Identify which cell holds the provided text, then report its [X, Y] central coordinate. 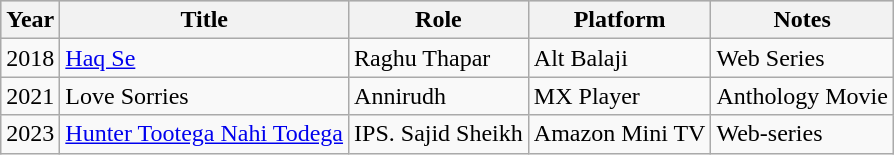
2021 [30, 96]
Haq Se [204, 58]
Anthology Movie [802, 96]
Notes [802, 20]
Hunter Tootega Nahi Todega [204, 134]
Title [204, 20]
Alt Balaji [620, 58]
Year [30, 20]
Amazon Mini TV [620, 134]
Annirudh [439, 96]
Raghu Thapar [439, 58]
Web Series [802, 58]
2023 [30, 134]
Role [439, 20]
2018 [30, 58]
MX Player [620, 96]
Web-series [802, 134]
Love Sorries [204, 96]
IPS. Sajid Sheikh [439, 134]
Platform [620, 20]
